Extract the (X, Y) coordinate from the center of the cell holding the provided text.  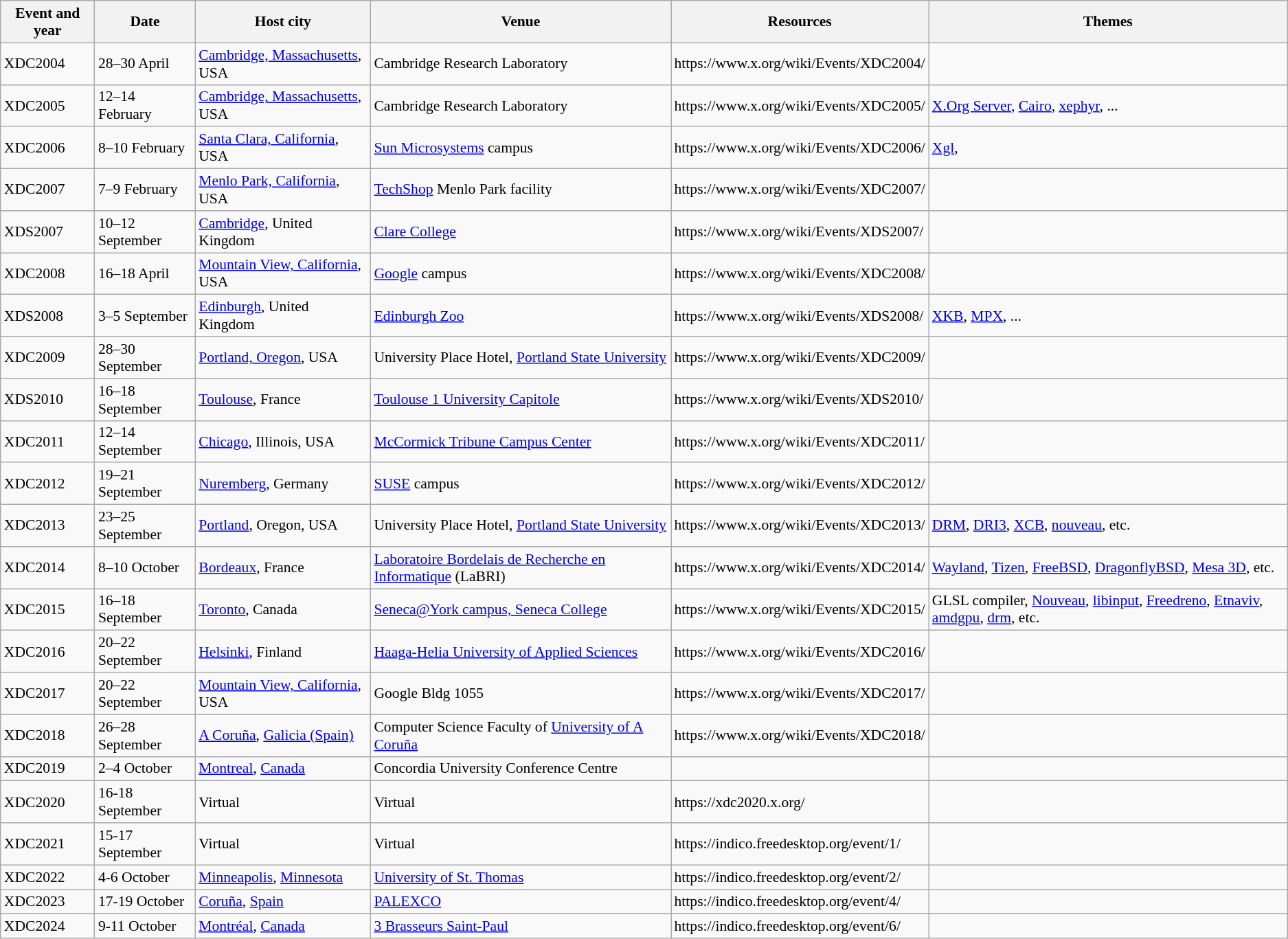
16-18 September (145, 802)
https://www.x.org/wiki/Events/XDS2010/ (800, 400)
https://www.x.org/wiki/Events/XDC2013/ (800, 526)
2–4 October (145, 769)
https://www.x.org/wiki/Events/XDS2008/ (800, 316)
https://www.x.org/wiki/Events/XDC2007/ (800, 190)
12–14 February (145, 106)
28–30 April (145, 63)
https://indico.freedesktop.org/event/1/ (800, 844)
XDS2007 (48, 232)
8–10 February (145, 148)
Toulouse, France (283, 400)
XDC2017 (48, 694)
16–18 April (145, 273)
Minneapolis, Minnesota (283, 877)
XDS2010 (48, 400)
XDC2019 (48, 769)
https://www.x.org/wiki/Events/XDC2006/ (800, 148)
Montreal, Canada (283, 769)
Santa Clara, California, USA (283, 148)
3 Brasseurs Saint-Paul (521, 927)
XDC2016 (48, 651)
12–14 September (145, 441)
TechShop Menlo Park facility (521, 190)
Clare College (521, 232)
XKB, MPX, ... (1108, 316)
Montréal, Canada (283, 927)
XDC2005 (48, 106)
XDC2022 (48, 877)
XDC2012 (48, 484)
7–9 February (145, 190)
Themes (1108, 22)
https://www.x.org/wiki/Events/XDC2009/ (800, 357)
4-6 October (145, 877)
XDC2021 (48, 844)
Toulouse 1 University Capitole (521, 400)
https://www.x.org/wiki/Events/XDC2015/ (800, 610)
Seneca@York campus, Seneca College (521, 610)
XDC2015 (48, 610)
https://xdc2020.x.org/ (800, 802)
https://www.x.org/wiki/Events/XDC2014/ (800, 567)
XDC2008 (48, 273)
PALEXCO (521, 902)
SUSE campus (521, 484)
https://www.x.org/wiki/Events/XDC2016/ (800, 651)
Edinburgh Zoo (521, 316)
XDC2006 (48, 148)
Nuremberg, Germany (283, 484)
https://www.x.org/wiki/Events/XDC2012/ (800, 484)
DRM, DRI3, XCB, nouveau, etc. (1108, 526)
Chicago, Illinois, USA (283, 441)
23–25 September (145, 526)
University of St. Thomas (521, 877)
Toronto, Canada (283, 610)
Google Bldg 1055 (521, 694)
Coruña, Spain (283, 902)
https://indico.freedesktop.org/event/6/ (800, 927)
XDC2013 (48, 526)
Haaga-Helia University of Applied Sciences (521, 651)
26–28 September (145, 735)
3–5 September (145, 316)
Computer Science Faculty of University of A Coruña (521, 735)
GLSL compiler, Nouveau, libinput, Freedreno, Etnaviv, amdgpu, drm, etc. (1108, 610)
28–30 September (145, 357)
15-17 September (145, 844)
Xgl, (1108, 148)
Cambridge, United Kingdom (283, 232)
X.Org Server, Cairo, xephyr, ... (1108, 106)
Sun Microsystems campus (521, 148)
Date (145, 22)
Helsinki, Finland (283, 651)
Concordia University Conference Centre (521, 769)
19–21 September (145, 484)
XDC2014 (48, 567)
XDC2009 (48, 357)
Bordeaux, France (283, 567)
Google campus (521, 273)
Resources (800, 22)
McCormick Tribune Campus Center (521, 441)
https://www.x.org/wiki/Events/XDC2004/ (800, 63)
XDC2024 (48, 927)
XDS2008 (48, 316)
Laboratoire Bordelais de Recherche en Informatique (LaBRI) (521, 567)
Host city (283, 22)
https://www.x.org/wiki/Events/XDC2005/ (800, 106)
https://www.x.org/wiki/Events/XDC2018/ (800, 735)
XDC2004 (48, 63)
https://www.x.org/wiki/Events/XDS2007/ (800, 232)
https://www.x.org/wiki/Events/XDC2017/ (800, 694)
A Coruña, Galicia (Spain) (283, 735)
Event and year (48, 22)
10–12 September (145, 232)
XDC2023 (48, 902)
https://indico.freedesktop.org/event/4/ (800, 902)
https://www.x.org/wiki/Events/XDC2008/ (800, 273)
Wayland, Tizen, FreeBSD, DragonflyBSD, Mesa 3D, etc. (1108, 567)
XDC2020 (48, 802)
XDC2007 (48, 190)
17-19 October (145, 902)
Edinburgh, United Kingdom (283, 316)
9-11 October (145, 927)
Menlo Park, California, USA (283, 190)
XDC2011 (48, 441)
XDC2018 (48, 735)
8–10 October (145, 567)
https://www.x.org/wiki/Events/XDC2011/ (800, 441)
Venue (521, 22)
https://indico.freedesktop.org/event/2/ (800, 877)
